Locate the cell with the specified text and output its (x, y) center coordinate. 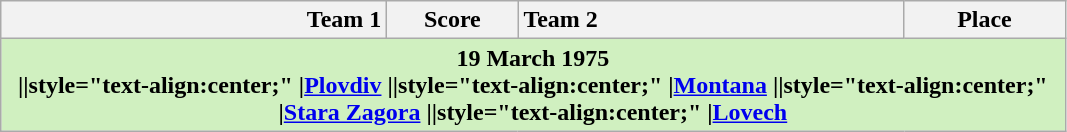
Team 1 (194, 20)
Place (984, 20)
Score (452, 20)
Team 2 (711, 20)
